Return the [x, y] coordinate for the center point of the cell that contains the specified text.  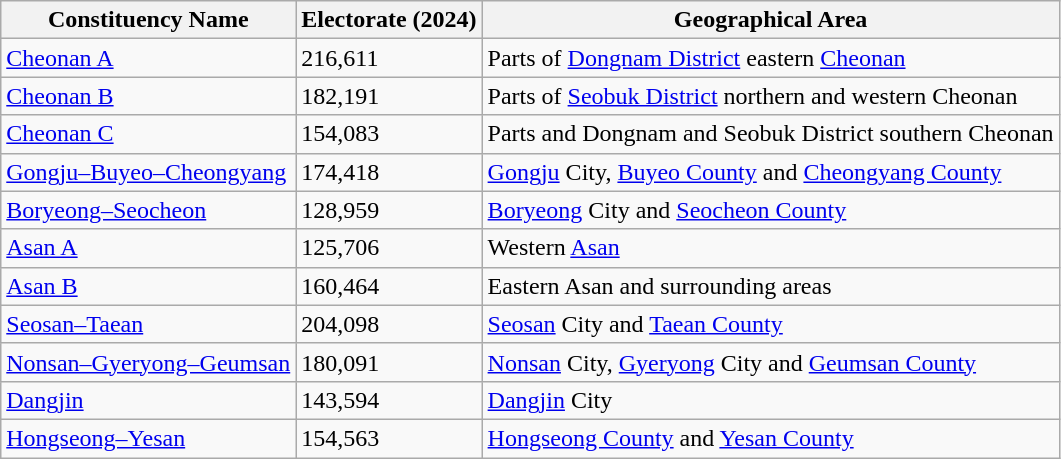
Nonsan City, Gyeryong City and Geumsan County [770, 362]
Cheonan A [148, 58]
Nonsan–Gyeryong–Geumsan [148, 362]
Boryeong City and Seocheon County [770, 210]
182,191 [389, 96]
Constituency Name [148, 20]
Asan A [148, 248]
Boryeong–Seocheon [148, 210]
Gongju City, Buyeo County and Cheongyang County [770, 172]
154,083 [389, 134]
Dangjin City [770, 400]
204,098 [389, 324]
160,464 [389, 286]
125,706 [389, 248]
154,563 [389, 438]
Seosan–Taean [148, 324]
Eastern Asan and surrounding areas [770, 286]
Hongseong–Yesan [148, 438]
Dangjin [148, 400]
Hongseong County and Yesan County [770, 438]
Parts and Dongnam and Seobuk District southern Cheonan [770, 134]
Parts of Dongnam District eastern Cheonan [770, 58]
Parts of Seobuk District northern and western Cheonan [770, 96]
Asan B [148, 286]
143,594 [389, 400]
174,418 [389, 172]
Cheonan C [148, 134]
Gongju–Buyeo–Cheongyang [148, 172]
Electorate (2024) [389, 20]
180,091 [389, 362]
Western Asan [770, 248]
128,959 [389, 210]
216,611 [389, 58]
Geographical Area [770, 20]
Cheonan B [148, 96]
Seosan City and Taean County [770, 324]
